Find where the given text appears and provide that cell's center as [X, Y] coordinate. 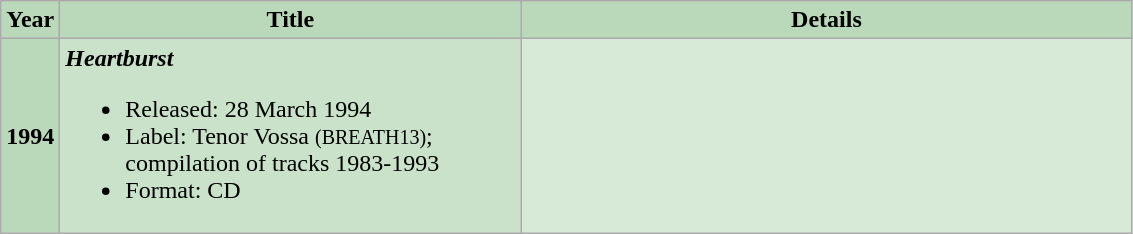
1994 [30, 136]
Title [290, 20]
Details [826, 20]
Year [30, 20]
HeartburstReleased: 28 March 1994Label: Tenor Vossa (BREATH13);compilation of tracks 1983-1993Format: CD [290, 136]
